Provide the [X, Y] coordinate of the cell's center where the given text is located.  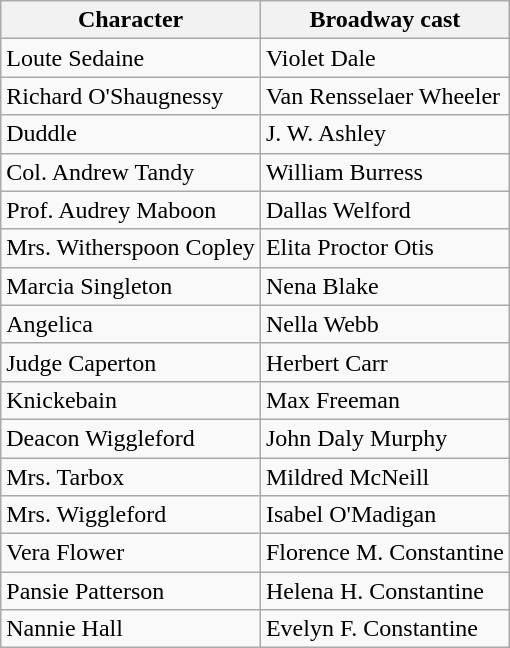
Mrs. Witherspoon Copley [131, 248]
Loute Sedaine [131, 58]
Violet Dale [384, 58]
Max Freeman [384, 400]
Broadway cast [384, 20]
Herbert Carr [384, 362]
John Daly Murphy [384, 438]
Richard O'Shaugnessy [131, 96]
Prof. Audrey Maboon [131, 210]
Judge Caperton [131, 362]
Evelyn F. Constantine [384, 629]
Dallas Welford [384, 210]
Van Rensselaer Wheeler [384, 96]
Helena H. Constantine [384, 591]
Duddle [131, 134]
Elita Proctor Otis [384, 248]
William Burress [384, 172]
Character [131, 20]
Deacon Wiggleford [131, 438]
Nannie Hall [131, 629]
Vera Flower [131, 553]
Knickebain [131, 400]
Nena Blake [384, 286]
Marcia Singleton [131, 286]
Isabel O'Madigan [384, 515]
Pansie Patterson [131, 591]
Col. Andrew Tandy [131, 172]
Angelica [131, 324]
Mrs. Wiggleford [131, 515]
Mildred McNeill [384, 477]
Nella Webb [384, 324]
Mrs. Tarbox [131, 477]
J. W. Ashley [384, 134]
Florence M. Constantine [384, 553]
